Pinpoint the cell where the given text exists, returning its (X, Y) midpoint coordinate. 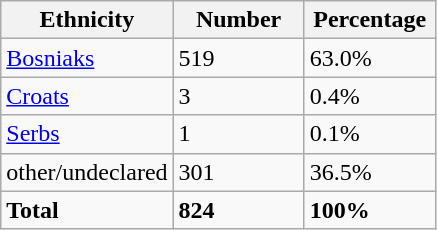
63.0% (370, 58)
824 (238, 210)
36.5% (370, 172)
0.1% (370, 134)
Ethnicity (87, 20)
3 (238, 96)
100% (370, 210)
519 (238, 58)
other/undeclared (87, 172)
Croats (87, 96)
Percentage (370, 20)
Number (238, 20)
1 (238, 134)
Total (87, 210)
Serbs (87, 134)
Bosniaks (87, 58)
0.4% (370, 96)
301 (238, 172)
